Locate the cell with the specified text and output its [X, Y] center coordinate. 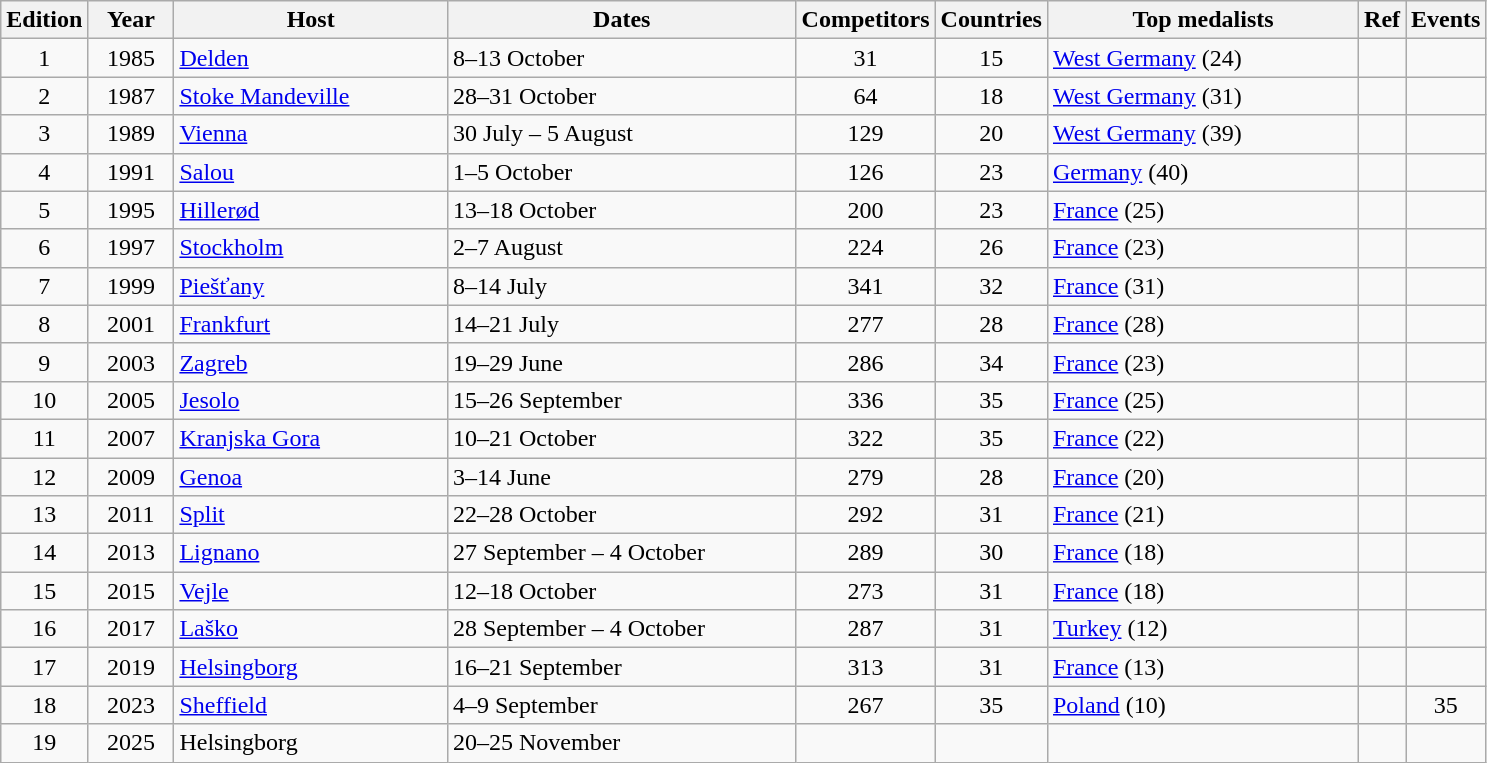
Lignano [311, 553]
277 [866, 324]
Laško [311, 629]
2023 [131, 705]
2 [44, 96]
129 [866, 134]
Salou [311, 172]
19–29 June [622, 362]
9 [44, 362]
30 [991, 553]
1999 [131, 286]
16 [44, 629]
West Germany (31) [1202, 96]
22–28 October [622, 515]
Germany (40) [1202, 172]
Stoke Mandeville [311, 96]
30 July – 5 August [622, 134]
2007 [131, 438]
France (31) [1202, 286]
4–9 September [622, 705]
289 [866, 553]
France (20) [1202, 477]
Competitors [866, 20]
Countries [991, 20]
France (21) [1202, 515]
Stockholm [311, 248]
2005 [131, 400]
32 [991, 286]
2017 [131, 629]
Dates [622, 20]
7 [44, 286]
France (28) [1202, 324]
8–14 July [622, 286]
France (22) [1202, 438]
Vienna [311, 134]
Poland (10) [1202, 705]
12 [44, 477]
Zagreb [311, 362]
14 [44, 553]
126 [866, 172]
1997 [131, 248]
11 [44, 438]
292 [866, 515]
64 [866, 96]
Turkey (12) [1202, 629]
Edition [44, 20]
13 [44, 515]
Events [1446, 20]
28–31 October [622, 96]
2019 [131, 667]
341 [866, 286]
279 [866, 477]
12–18 October [622, 591]
1987 [131, 96]
336 [866, 400]
2015 [131, 591]
2003 [131, 362]
224 [866, 248]
17 [44, 667]
313 [866, 667]
1985 [131, 58]
10 [44, 400]
1995 [131, 210]
2013 [131, 553]
267 [866, 705]
20 [991, 134]
France (13) [1202, 667]
Year [131, 20]
Sheffield [311, 705]
Host [311, 20]
2001 [131, 324]
2025 [131, 743]
2009 [131, 477]
4 [44, 172]
Frankfurt [311, 324]
8–13 October [622, 58]
1991 [131, 172]
287 [866, 629]
2011 [131, 515]
Ref [1382, 20]
Piešťany [311, 286]
Hillerød [311, 210]
322 [866, 438]
Split [311, 515]
West Germany (39) [1202, 134]
19 [44, 743]
Top medalists [1202, 20]
Jesolo [311, 400]
Delden [311, 58]
8 [44, 324]
1989 [131, 134]
Vejle [311, 591]
13–18 October [622, 210]
2–7 August [622, 248]
14–21 July [622, 324]
6 [44, 248]
26 [991, 248]
3 [44, 134]
West Germany (24) [1202, 58]
15–26 September [622, 400]
34 [991, 362]
Kranjska Gora [311, 438]
16–21 September [622, 667]
5 [44, 210]
10–21 October [622, 438]
200 [866, 210]
Genoa [311, 477]
1–5 October [622, 172]
27 September – 4 October [622, 553]
1 [44, 58]
286 [866, 362]
3–14 June [622, 477]
273 [866, 591]
28 September – 4 October [622, 629]
20–25 November [622, 743]
